Capture the cell that displays the provided text and extract its [x, y] central coordinate. 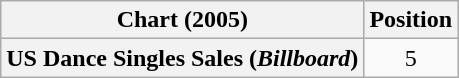
Position [411, 20]
5 [411, 58]
US Dance Singles Sales (Billboard) [182, 58]
Chart (2005) [182, 20]
